Find where the given text appears and provide that cell's center as (X, Y) coordinate. 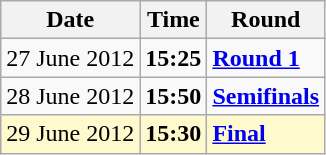
Semifinals (266, 96)
15:50 (174, 96)
Round (266, 20)
15:30 (174, 134)
Round 1 (266, 58)
15:25 (174, 58)
Time (174, 20)
Final (266, 134)
27 June 2012 (70, 58)
29 June 2012 (70, 134)
28 June 2012 (70, 96)
Date (70, 20)
